Determine the [x, y] coordinate at the center of the cell enclosing the given text.  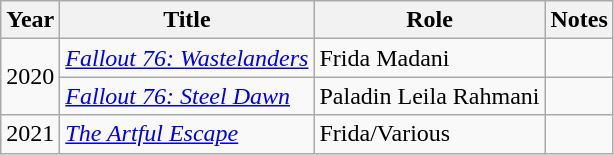
Role [430, 20]
Frida Madani [430, 58]
Notes [579, 20]
The Artful Escape [187, 134]
Fallout 76: Steel Dawn [187, 96]
2020 [30, 77]
Paladin Leila Rahmani [430, 96]
2021 [30, 134]
Frida/Various [430, 134]
Title [187, 20]
Fallout 76: Wastelanders [187, 58]
Year [30, 20]
